Detect which cell encompasses the target text, then output its (X, Y) center coordinate. 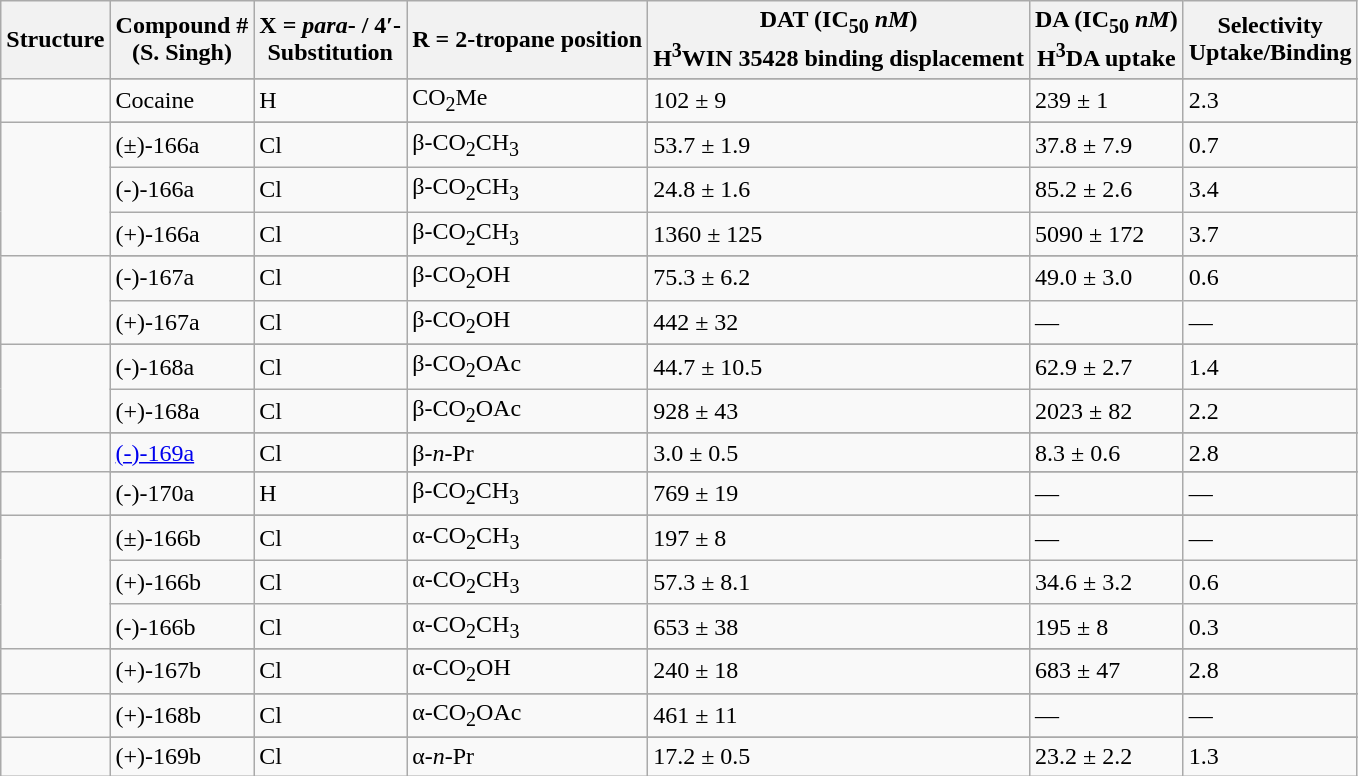
197 ± 8 (839, 538)
5090 ± 172 (1106, 234)
24.8 ± 1.6 (839, 189)
(-)-166b (182, 626)
769 ± 19 (839, 493)
α-CO2OH (528, 671)
β-n-Pr (528, 452)
44.7 ± 10.5 (839, 367)
1.4 (1270, 367)
2.3 (1270, 101)
23.2 ± 2.2 (1106, 756)
α-n-Pr (528, 756)
α-CO2OAc (528, 715)
53.7 ± 1.9 (839, 145)
Compound #(S. Singh) (182, 40)
Cocaine (182, 101)
240 ± 18 (839, 671)
239 ± 1 (1106, 101)
(+)-167b (182, 671)
37.8 ± 7.9 (1106, 145)
(-)-168a (182, 367)
1.3 (1270, 756)
(-)-170a (182, 493)
653 ± 38 (839, 626)
(+)-168a (182, 411)
DAT (IC50 nM)H3WIN 35428 binding displacement (839, 40)
3.7 (1270, 234)
1360 ± 125 (839, 234)
85.2 ± 2.6 (1106, 189)
928 ± 43 (839, 411)
(+)-168b (182, 715)
0.3 (1270, 626)
0.7 (1270, 145)
62.9 ± 2.7 (1106, 367)
195 ± 8 (1106, 626)
(±)-166a (182, 145)
(-)-166a (182, 189)
CO2Me (528, 101)
(-)-169a (182, 452)
(+)-166b (182, 582)
102 ± 9 (839, 101)
X = para- / 4′-Substitution (330, 40)
(+)-166a (182, 234)
(±)-166b (182, 538)
3.4 (1270, 189)
442 ± 32 (839, 322)
(-)-167a (182, 278)
461 ± 11 (839, 715)
75.3 ± 6.2 (839, 278)
3.0 ± 0.5 (839, 452)
2.2 (1270, 411)
34.6 ± 3.2 (1106, 582)
Structure (56, 40)
R = 2-tropane position (528, 40)
683 ± 47 (1106, 671)
SelectivityUptake/Binding (1270, 40)
49.0 ± 3.0 (1106, 278)
2023 ± 82 (1106, 411)
57.3 ± 8.1 (839, 582)
(+)-167a (182, 322)
17.2 ± 0.5 (839, 756)
8.3 ± 0.6 (1106, 452)
DA (IC50 nM)H3DA uptake (1106, 40)
(+)-169b (182, 756)
